Output the (x, y) coordinate of the center of the cell containing the given text.  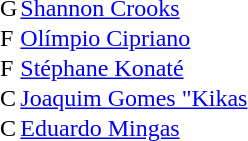
Joaquim Gomes "Kikas (134, 98)
Olímpio Cipriano (134, 38)
Stéphane Konaté (134, 68)
C (8, 98)
